From the cell containing the given text, extract its center point as (x, y) coordinate. 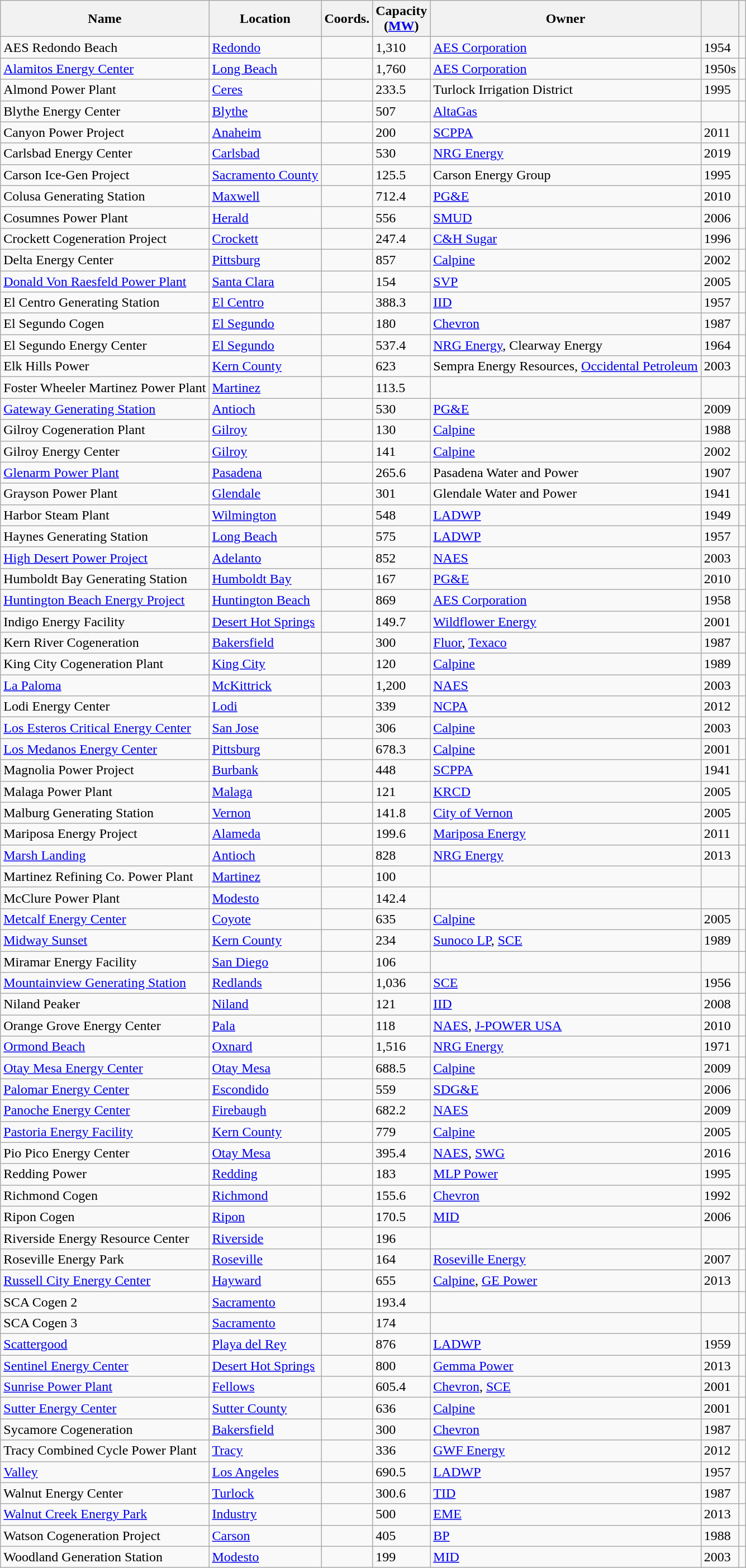
Donald Von Raesfeld Power Plant (105, 281)
Santa Clara (265, 281)
Coyote (265, 919)
125.5 (401, 175)
Carlsbad Energy Center (105, 154)
1954 (720, 47)
Russell City Energy Center (105, 1280)
NRG Energy, Clearway Energy (566, 345)
Oxnard (265, 1047)
Coords. (347, 19)
Sempra Energy Resources, Occidental Petroleum (566, 366)
559 (401, 1089)
Maxwell (265, 196)
Sycamore Cogeneration (105, 1429)
Ormond Beach (105, 1047)
SCA Cogen 3 (105, 1323)
Panoche Energy Center (105, 1111)
395.4 (401, 1153)
1949 (720, 515)
1959 (720, 1345)
623 (401, 366)
Los Esteros Critical Energy Center (105, 728)
Huntington Beach Energy Project (105, 600)
183 (401, 1174)
306 (401, 728)
SVP (566, 281)
1971 (720, 1047)
1956 (720, 983)
NAES, J-POWER USA (566, 1026)
2007 (720, 1259)
1907 (720, 473)
2008 (720, 1004)
El Segundo Cogen (105, 324)
388.3 (401, 303)
Mountainview Generating Station (105, 983)
King City Cogeneration Plant (105, 664)
Vernon (265, 813)
1,516 (401, 1047)
265.6 (401, 473)
556 (401, 217)
Carson Energy Group (566, 175)
C&H Sugar (566, 239)
Ripon Cogen (105, 1217)
Watson Cogeneration Project (105, 1536)
Malaga Power Plant (105, 792)
Palomar Energy Center (105, 1089)
2019 (720, 154)
339 (401, 707)
199 (401, 1557)
655 (401, 1280)
Sacramento County (265, 175)
Orange Grove Energy Center (105, 1026)
180 (401, 324)
548 (401, 515)
507 (401, 111)
Humboldt Bay (265, 579)
Metcalf Energy Center (105, 919)
Sutter Energy Center (105, 1408)
MLP Power (566, 1174)
Los Angeles (265, 1472)
Valley (105, 1472)
Los Medanos Energy Center (105, 749)
Roseville Energy Park (105, 1259)
Harbor Steam Plant (105, 515)
Fluor, Texaco (566, 643)
Walnut Creek Energy Park (105, 1514)
SMUD (566, 217)
234 (401, 940)
Richmond (265, 1195)
Pastoria Energy Facility (105, 1132)
Scattergood (105, 1345)
Marsh Landing (105, 855)
Herald (265, 217)
EME (566, 1514)
174 (401, 1323)
Colusa Generating Station (105, 196)
Sunrise Power Plant (105, 1387)
Sentinel Energy Center (105, 1366)
120 (401, 664)
High Desert Power Project (105, 557)
Gemma Power (566, 1366)
BP (566, 1536)
Malburg Generating Station (105, 813)
Crockett (265, 239)
San Jose (265, 728)
141.8 (401, 813)
SCA Cogen 2 (105, 1302)
Capacity(MW) (401, 19)
100 (401, 876)
1,036 (401, 983)
Redondo (265, 47)
Niland Peaker (105, 1004)
SCE (566, 983)
Humboldt Bay Generating Station (105, 579)
Glenarm Power Plant (105, 473)
King City (265, 664)
Burbank (265, 770)
Blythe (265, 111)
448 (401, 770)
Walnut Energy Center (105, 1493)
Sutter County (265, 1408)
Crockett Cogeneration Project (105, 239)
Pasadena Water and Power (566, 473)
678.3 (401, 749)
149.7 (401, 622)
301 (401, 494)
McKittrick (265, 685)
Foster Wheeler Martinez Power Plant (105, 388)
Fellows (265, 1387)
Carson (265, 1536)
141 (401, 451)
1964 (720, 345)
605.4 (401, 1387)
828 (401, 855)
Richmond Cogen (105, 1195)
Ripon (265, 1217)
1958 (720, 600)
Elk Hills Power (105, 366)
Tracy (265, 1451)
154 (401, 281)
Hayward (265, 1280)
Escondido (265, 1089)
Roseville (265, 1259)
Redding Power (105, 1174)
El Centro (265, 303)
Gateway Generating Station (105, 409)
575 (401, 536)
Carson Ice-Gen Project (105, 175)
Mariposa Energy Project (105, 834)
Riverside (265, 1238)
Anaheim (265, 132)
Miramar Energy Facility (105, 961)
869 (401, 600)
247.4 (401, 239)
1,200 (401, 685)
AES Redondo Beach (105, 47)
Grayson Power Plant (105, 494)
635 (401, 919)
300.6 (401, 1493)
167 (401, 579)
155.6 (401, 1195)
690.5 (401, 1472)
NCPA (566, 707)
Martinez Refining Co. Power Plant (105, 876)
Pasadena (265, 473)
La Paloma (105, 685)
1996 (720, 239)
712.4 (401, 196)
Redding (265, 1174)
Tracy Combined Cycle Power Plant (105, 1451)
City of Vernon (566, 813)
TID (566, 1493)
Canyon Power Project (105, 132)
1,760 (401, 69)
El Centro Generating Station (105, 303)
Huntington Beach (265, 600)
Alamitos Energy Center (105, 69)
Blythe Energy Center (105, 111)
779 (401, 1132)
Pio Pico Energy Center (105, 1153)
199.6 (401, 834)
852 (401, 557)
Roseville Energy (566, 1259)
San Diego (265, 961)
876 (401, 1345)
KRCD (566, 792)
Indigo Energy Facility (105, 622)
537.4 (401, 345)
193.4 (401, 1302)
857 (401, 260)
Pala (265, 1026)
118 (401, 1026)
GWF Energy (566, 1451)
Delta Energy Center (105, 260)
336 (401, 1451)
Playa del Rey (265, 1345)
Malaga (265, 792)
Midway Sunset (105, 940)
1,310 (401, 47)
2016 (720, 1153)
Name (105, 19)
Wildflower Energy (566, 622)
Magnolia Power Project (105, 770)
SDG&E (566, 1089)
Industry (265, 1514)
Carlsbad (265, 154)
Turlock (265, 1493)
500 (401, 1514)
Chevron, SCE (566, 1387)
Niland (265, 1004)
Riverside Energy Resource Center (105, 1238)
Gilroy Energy Center (105, 451)
Ceres (265, 90)
AltaGas (566, 111)
233.5 (401, 90)
688.5 (401, 1068)
405 (401, 1536)
Sunoco LP, SCE (566, 940)
682.2 (401, 1111)
636 (401, 1408)
Woodland Generation Station (105, 1557)
NAES, SWG (566, 1153)
Otay Mesa Energy Center (105, 1068)
Redlands (265, 983)
113.5 (401, 388)
130 (401, 430)
1950s (720, 69)
800 (401, 1366)
Location (265, 19)
106 (401, 961)
Cosumnes Power Plant (105, 217)
Lodi (265, 707)
Glendale (265, 494)
McClure Power Plant (105, 898)
Firebaugh (265, 1111)
Alameda (265, 834)
Calpine, GE Power (566, 1280)
Adelanto (265, 557)
Gilroy Cogeneration Plant (105, 430)
Owner (566, 19)
1992 (720, 1195)
142.4 (401, 898)
196 (401, 1238)
Mariposa Energy (566, 834)
El Segundo Energy Center (105, 345)
Glendale Water and Power (566, 494)
Kern River Cogeneration (105, 643)
Turlock Irrigation District (566, 90)
Lodi Energy Center (105, 707)
Almond Power Plant (105, 90)
200 (401, 132)
Wilmington (265, 515)
170.5 (401, 1217)
Haynes Generating Station (105, 536)
164 (401, 1259)
